Return [x, y] of the center of cell containing provided text 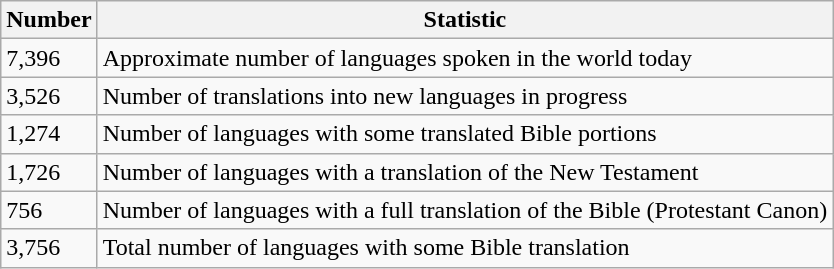
Number of translations into new languages in progress [465, 96]
Total number of languages with some Bible translation [465, 248]
Statistic [465, 20]
3,526 [49, 96]
1,274 [49, 134]
Approximate number of languages spoken in the world today [465, 58]
1,726 [49, 172]
Number of languages with a full translation of the Bible (Protestant Canon) [465, 210]
Number of languages with some translated Bible portions [465, 134]
Number of languages with a translation of the New Testament [465, 172]
Number [49, 20]
756 [49, 210]
3,756 [49, 248]
7,396 [49, 58]
